Find where the given text appears and provide that cell's center as (x, y) coordinate. 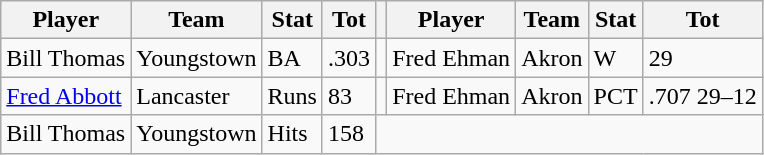
83 (348, 96)
W (616, 58)
BA (292, 58)
.707 29–12 (702, 96)
158 (348, 134)
Runs (292, 96)
Fred Abbott (66, 96)
29 (702, 58)
PCT (616, 96)
Lancaster (196, 96)
Hits (292, 134)
.303 (348, 58)
